Locate the cell with the specified text and output its [x, y] center coordinate. 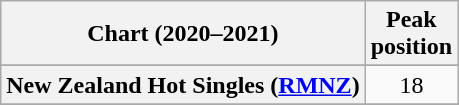
Chart (2020–2021) [183, 34]
18 [411, 85]
Peakposition [411, 34]
New Zealand Hot Singles (RMNZ) [183, 85]
